Scan for the cell matching the given text and deliver its [x, y] coordinate at center. 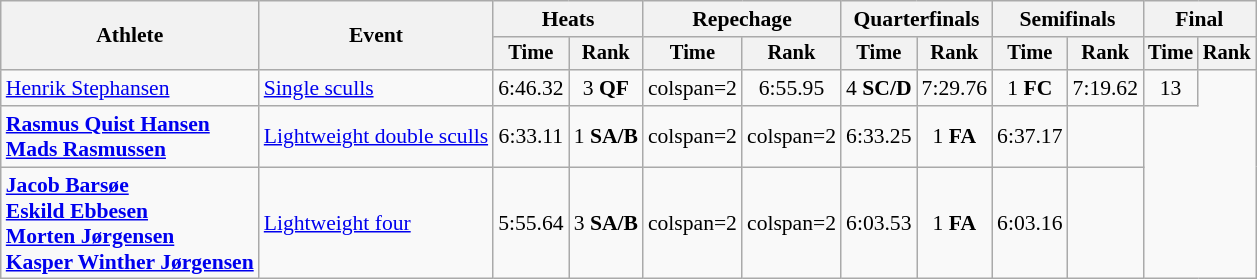
Jacob BarsøeEskild EbbesenMorten JørgensenKasper Winther Jørgensen [130, 223]
6:55.95 [792, 88]
Lightweight double sculls [376, 136]
6:46.32 [530, 88]
6:33.11 [530, 136]
6:03.16 [1030, 223]
Quarterfinals [916, 19]
Event [376, 36]
Heats [568, 19]
13 [1170, 88]
Henrik Stephansen [130, 88]
Semifinals [1068, 19]
1 SA/B [606, 136]
4 SC/D [879, 88]
Final [1199, 19]
6:03.53 [879, 223]
Single sculls [376, 88]
7:19.62 [1106, 88]
3 SA/B [606, 223]
Lightweight four [376, 223]
Rasmus Quist HansenMads Rasmussen [130, 136]
5:55.64 [530, 223]
6:37.17 [1030, 136]
Athlete [130, 36]
Repechage [742, 19]
7:29.76 [954, 88]
3 QF [606, 88]
1 FC [1030, 88]
6:33.25 [879, 136]
